Pinpoint the cell where the given text exists, returning its (x, y) midpoint coordinate. 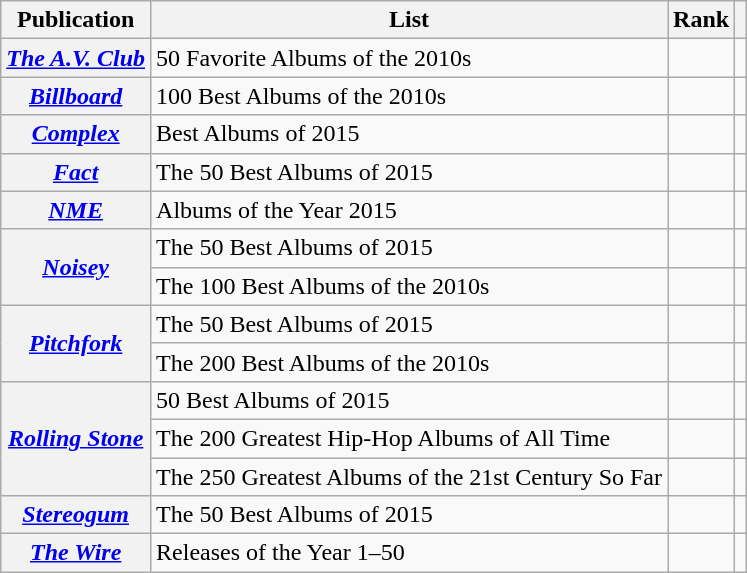
Fact (76, 172)
NME (76, 210)
The A.V. Club (76, 58)
The Wire (76, 553)
Publication (76, 20)
Pitchfork (76, 343)
The 250 Greatest Albums of the 21st Century So Far (410, 477)
Noisey (76, 267)
Rank (702, 20)
50 Best Albums of 2015 (410, 400)
The 200 Greatest Hip-Hop Albums of All Time (410, 438)
Albums of the Year 2015 (410, 210)
Best Albums of 2015 (410, 134)
100 Best Albums of the 2010s (410, 96)
Rolling Stone (76, 438)
Complex (76, 134)
Billboard (76, 96)
List (410, 20)
Releases of the Year 1–50 (410, 553)
The 200 Best Albums of the 2010s (410, 362)
50 Favorite Albums of the 2010s (410, 58)
The 100 Best Albums of the 2010s (410, 286)
Stereogum (76, 515)
